Locate the cell with the specified text and output its [x, y] center coordinate. 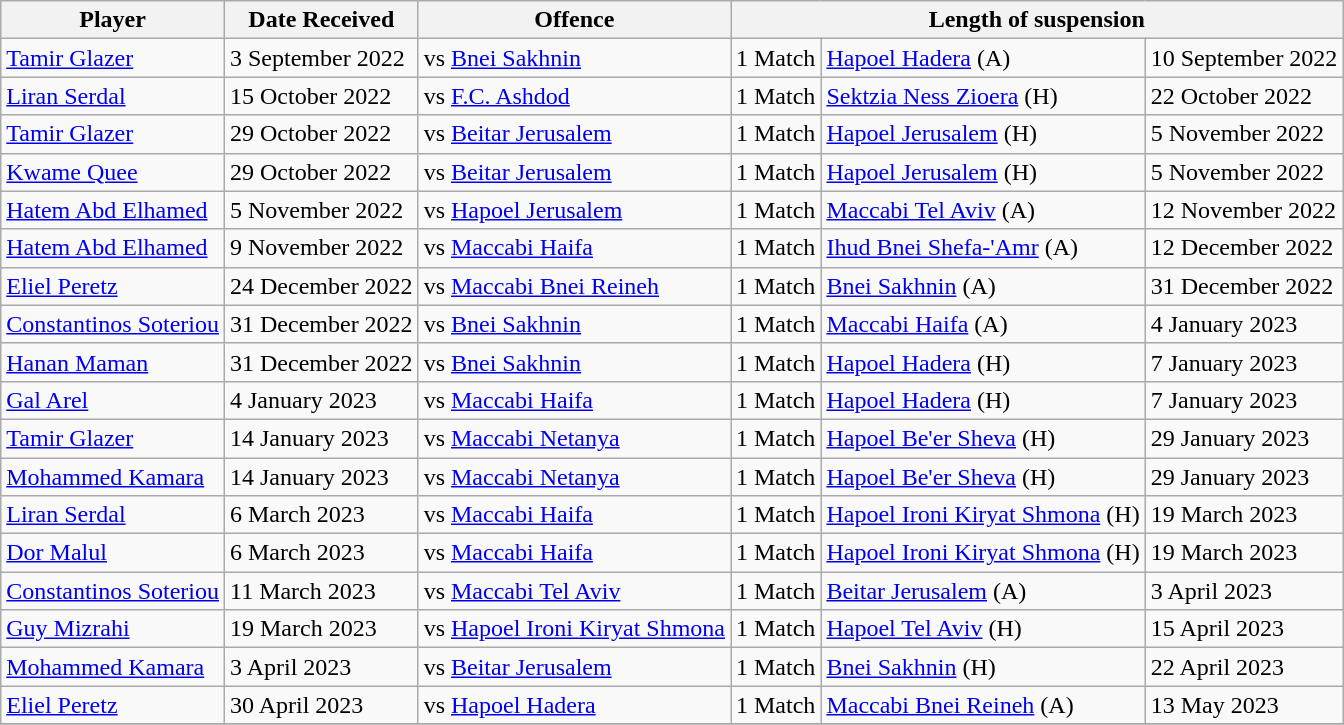
15 April 2023 [1244, 629]
vs Maccabi Tel Aviv [574, 591]
22 October 2022 [1244, 96]
22 April 2023 [1244, 667]
Maccabi Tel Aviv (A) [983, 210]
15 October 2022 [321, 96]
3 September 2022 [321, 58]
Hanan Maman [113, 362]
9 November 2022 [321, 248]
10 September 2022 [1244, 58]
vs Hapoel Ironi Kiryat Shmona [574, 629]
vs Hapoel Hadera [574, 705]
Kwame Quee [113, 172]
Hapoel Tel Aviv (H) [983, 629]
Dor Malul [113, 553]
vs Hapoel Jerusalem [574, 210]
Length of suspension [1036, 20]
Hapoel Hadera (A) [983, 58]
Maccabi Bnei Reineh (A) [983, 705]
13 May 2023 [1244, 705]
Gal Arel [113, 400]
Bnei Sakhnin (H) [983, 667]
12 November 2022 [1244, 210]
Player [113, 20]
vs Maccabi Bnei Reineh [574, 286]
Sektzia Ness Zioera (H) [983, 96]
11 March 2023 [321, 591]
Ihud Bnei Shefa-'Amr (A) [983, 248]
Offence [574, 20]
12 December 2022 [1244, 248]
Guy Mizrahi [113, 629]
24 December 2022 [321, 286]
vs F.C. Ashdod [574, 96]
30 April 2023 [321, 705]
Maccabi Haifa (A) [983, 324]
Bnei Sakhnin (A) [983, 286]
Beitar Jerusalem (A) [983, 591]
Date Received [321, 20]
